Return [X, Y] of the center of cell containing provided text 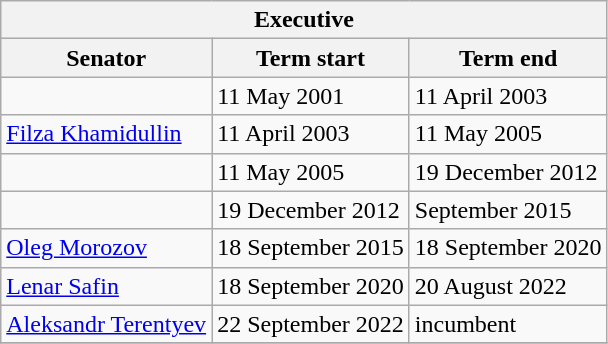
September 2015 [508, 210]
Term end [508, 58]
Term start [311, 58]
18 September 2015 [311, 248]
Aleksandr Terentyev [106, 324]
Oleg Morozov [106, 248]
Lenar Safin [106, 286]
20 August 2022 [508, 286]
Senator [106, 58]
incumbent [508, 324]
11 May 2001 [311, 96]
Filza Khamidullin [106, 134]
Executive [304, 20]
22 September 2022 [311, 324]
